For the text-containing cell, return its midpoint in (X, Y) coordinate format. 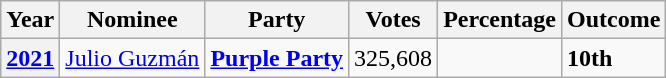
325,608 (394, 58)
Julio Guzmán (132, 58)
Outcome (614, 20)
Percentage (500, 20)
Party (277, 20)
Year (30, 20)
Purple Party (277, 58)
2021 (30, 58)
10th (614, 58)
Nominee (132, 20)
Votes (394, 20)
